Output the [x, y] coordinate of the center of the cell containing the given text.  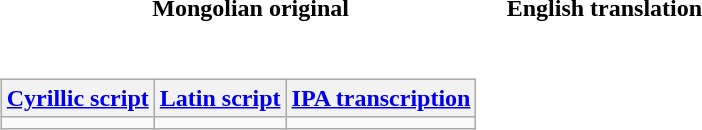
Cyrillic script [78, 98]
IPA transcription [381, 98]
Latin script [220, 98]
